Find where the given text appears and provide that cell's center as [x, y] coordinate. 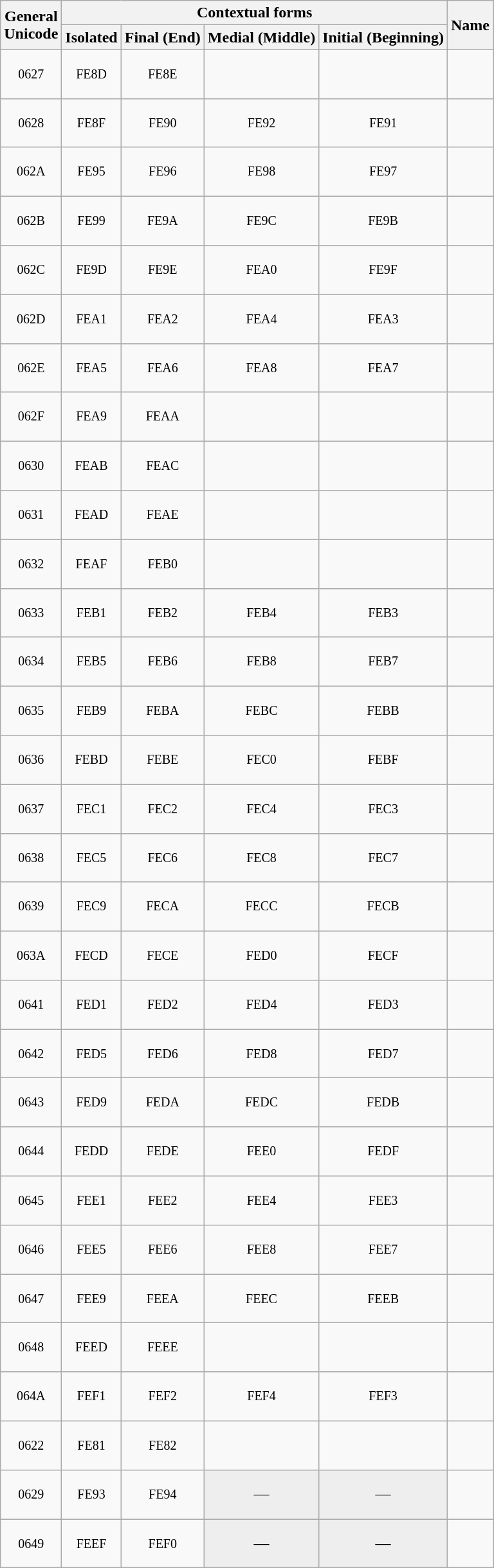
FEDD [91, 1151]
0645 [31, 1200]
FEEE [162, 1347]
FEEF [91, 1544]
0639 [31, 906]
FE91 [383, 123]
FED0 [261, 955]
FEE7 [383, 1250]
FEC9 [91, 906]
FE8E [162, 74]
FECF [383, 955]
FE9A [162, 221]
0633 [31, 613]
FEBF [383, 760]
FE90 [162, 123]
FEA3 [383, 319]
FEA4 [261, 319]
FEE2 [162, 1200]
FE9B [383, 221]
FEE3 [383, 1200]
FEAB [91, 465]
FEB0 [162, 564]
FEB5 [91, 662]
FEF2 [162, 1396]
FEA2 [162, 319]
FED3 [383, 1005]
0636 [31, 760]
FEBE [162, 760]
FEC4 [261, 809]
FEBC [261, 710]
FED8 [261, 1054]
FEB1 [91, 613]
FEF0 [162, 1544]
FEA0 [261, 270]
FEF4 [261, 1396]
FEB9 [91, 710]
FEA9 [91, 417]
FEB6 [162, 662]
0648 [31, 1347]
FEA5 [91, 368]
FEE5 [91, 1250]
FEE9 [91, 1299]
0646 [31, 1250]
0638 [31, 858]
FEED [91, 1347]
FEDC [261, 1103]
FEEA [162, 1299]
062E [31, 368]
FEDA [162, 1103]
FED7 [383, 1054]
FEE6 [162, 1250]
FED4 [261, 1005]
FEAC [162, 465]
FEF1 [91, 1396]
FEF3 [383, 1396]
FEEB [383, 1299]
FECB [383, 906]
0642 [31, 1054]
0628 [31, 123]
GeneralUnicode [31, 25]
FE98 [261, 172]
FE97 [383, 172]
FEE1 [91, 1200]
FEE0 [261, 1151]
FEEC [261, 1299]
FEA8 [261, 368]
062C [31, 270]
0641 [31, 1005]
FEAD [91, 515]
FEB8 [261, 662]
0647 [31, 1299]
FE8D [91, 74]
FECD [91, 955]
FEC8 [261, 858]
0649 [31, 1544]
FECC [261, 906]
Initial (Beginning) [383, 37]
FE82 [162, 1445]
FE8F [91, 123]
FEDB [383, 1103]
FEAF [91, 564]
0637 [31, 809]
Isolated [91, 37]
FE9F [383, 270]
0635 [31, 710]
FEE4 [261, 1200]
FEA7 [383, 368]
0634 [31, 662]
FED1 [91, 1005]
0643 [31, 1103]
FEC7 [383, 858]
Contextual forms [255, 13]
FE9D [91, 270]
062F [31, 417]
062D [31, 319]
062A [31, 172]
0629 [31, 1495]
FEA1 [91, 319]
FEC1 [91, 809]
FEB3 [383, 613]
0630 [31, 465]
FEA6 [162, 368]
FE92 [261, 123]
FED6 [162, 1054]
FEBB [383, 710]
FECE [162, 955]
FEC0 [261, 760]
062B [31, 221]
063A [31, 955]
FED9 [91, 1103]
FEB2 [162, 613]
Medial (Middle) [261, 37]
FE99 [91, 221]
Name [470, 25]
FE81 [91, 1445]
FED5 [91, 1054]
FEDF [383, 1151]
0644 [31, 1151]
FEB4 [261, 613]
FEDE [162, 1151]
FEC5 [91, 858]
FEC6 [162, 858]
FEC3 [383, 809]
FEB7 [383, 662]
FE9C [261, 221]
FED2 [162, 1005]
FEC2 [162, 809]
0632 [31, 564]
FEE8 [261, 1250]
064A [31, 1396]
0622 [31, 1445]
FECA [162, 906]
FEBA [162, 710]
FE96 [162, 172]
FEBD [91, 760]
0627 [31, 74]
FE94 [162, 1495]
FE93 [91, 1495]
FEAA [162, 417]
FEAE [162, 515]
FE9E [162, 270]
FE95 [91, 172]
0631 [31, 515]
Final (End) [162, 37]
